From the cell containing the given text, extract its center point as (X, Y) coordinate. 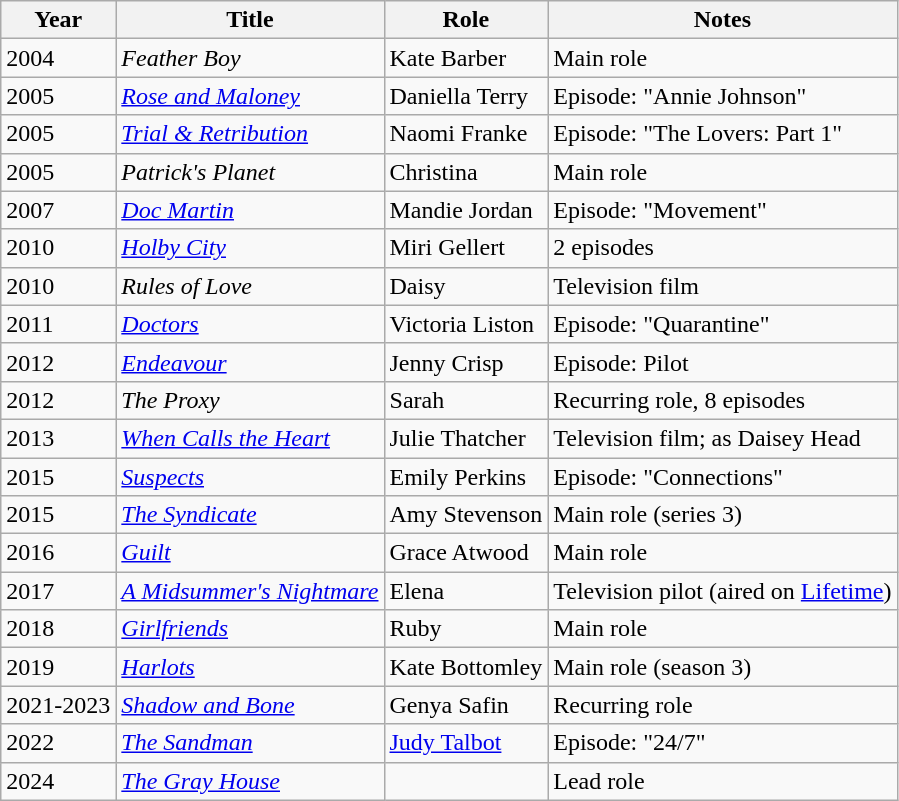
2013 (58, 438)
Mandie Jordan (466, 210)
2021-2023 (58, 705)
2019 (58, 667)
Episode: "24/7" (722, 743)
2018 (58, 629)
Episode: "The Lovers: Part 1" (722, 134)
The Proxy (250, 400)
Judy Talbot (466, 743)
Kate Bottomley (466, 667)
Rules of Love (250, 286)
Television film; as Daisey Head (722, 438)
Daisy (466, 286)
Genya Safin (466, 705)
Doc Martin (250, 210)
Doctors (250, 324)
Recurring role (722, 705)
Shadow and Bone (250, 705)
Jenny Crisp (466, 362)
Victoria Liston (466, 324)
Trial & Retribution (250, 134)
Elena (466, 591)
Notes (722, 20)
2007 (58, 210)
The Gray House (250, 781)
Main role (series 3) (722, 515)
When Calls the Heart (250, 438)
Guilt (250, 553)
The Sandman (250, 743)
Amy Stevenson (466, 515)
Feather Boy (250, 58)
Naomi Franke (466, 134)
Episode: Pilot (722, 362)
Julie Thatcher (466, 438)
Episode: "Quarantine" (722, 324)
Main role (season 3) (722, 667)
Sarah (466, 400)
Lead role (722, 781)
Endeavour (250, 362)
Title (250, 20)
Patrick's Planet (250, 172)
2016 (58, 553)
2024 (58, 781)
Holby City (250, 248)
2004 (58, 58)
Rose and Maloney (250, 96)
A Midsummer's Nightmare (250, 591)
2 episodes (722, 248)
2011 (58, 324)
2022 (58, 743)
Girlfriends (250, 629)
2017 (58, 591)
Recurring role, 8 episodes (722, 400)
Christina (466, 172)
Grace Atwood (466, 553)
Emily Perkins (466, 477)
Suspects (250, 477)
Episode: "Connections" (722, 477)
Harlots (250, 667)
Daniella Terry (466, 96)
Miri Gellert (466, 248)
Television film (722, 286)
Episode: "Annie Johnson" (722, 96)
Ruby (466, 629)
Television pilot (aired on Lifetime) (722, 591)
Role (466, 20)
The Syndicate (250, 515)
Kate Barber (466, 58)
Year (58, 20)
Episode: "Movement" (722, 210)
